Determine the [X, Y] coordinate at the center of the cell enclosing the given text.  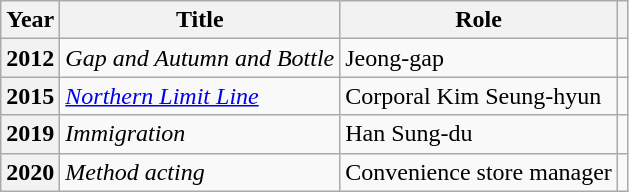
Year [30, 20]
2020 [30, 172]
Corporal Kim Seung-hyun [479, 96]
2019 [30, 134]
Immigration [200, 134]
2015 [30, 96]
2012 [30, 58]
Role [479, 20]
Method acting [200, 172]
Convenience store manager [479, 172]
Gap and Autumn and Bottle [200, 58]
Jeong-gap [479, 58]
Han Sung-du [479, 134]
Title [200, 20]
Northern Limit Line [200, 96]
